Scan for the cell matching the given text and deliver its (X, Y) coordinate at center. 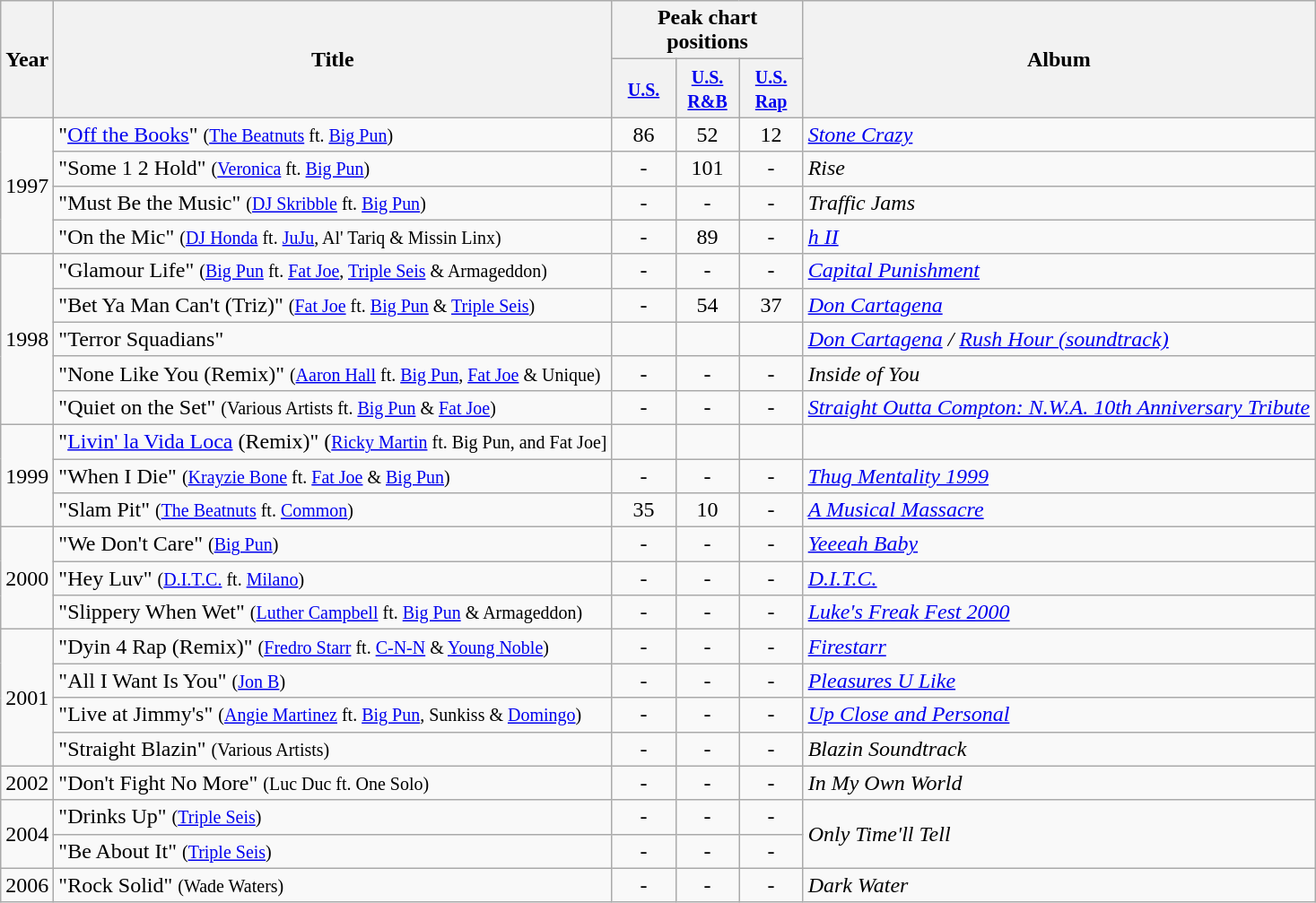
h II (1059, 237)
"Livin' la Vida Loca (Remix)" (Ricky Martin ft. Big Pun, and Fat Joe] (333, 441)
"Slippery When Wet" (Luther Campbell ft. Big Pun & Armageddon) (333, 612)
"Be About It" (Triple Seis) (333, 851)
2004 (27, 834)
Dark Water (1059, 885)
"Must Be the Music" (DJ Skribble ft. Big Pun) (333, 203)
"Straight Blazin" (Various Artists) (333, 749)
Stone Crazy (1059, 135)
"We Don't Care" (Big Pun) (333, 544)
"Don't Fight No More" (Luc Duc ft. One Solo) (333, 783)
Inside of You (1059, 373)
"Rock Solid" (Wade Waters) (333, 885)
"Off the Books" (The Beatnuts ft. Big Pun) (333, 135)
Up Close and Personal (1059, 715)
"Hey Luv" (D.I.T.C. ft. Milano) (333, 578)
1998 (27, 339)
2002 (27, 783)
"When I Die" (Krayzie Bone ft. Fat Joe & Big Pun) (333, 476)
Blazin Soundtrack (1059, 749)
2006 (27, 885)
Luke's Freak Fest 2000 (1059, 612)
Thug Mentality 1999 (1059, 476)
2001 (27, 698)
101 (707, 169)
10 (707, 510)
Peak chart positions (707, 30)
Only Time'll Tell (1059, 834)
U.S. Rap (771, 88)
Don Cartagena (1059, 305)
89 (707, 237)
D.I.T.C. (1059, 578)
86 (644, 135)
"Live at Jimmy's" (Angie Martinez ft. Big Pun, Sunkiss & Domingo) (333, 715)
"Glamour Life" (Big Pun ft. Fat Joe, Triple Seis & Armageddon) (333, 271)
Year (27, 59)
"Quiet on the Set" (Various Artists ft. Big Pun & Fat Joe) (333, 407)
"Bet Ya Man Can't (Triz)" (Fat Joe ft. Big Pun & Triple Seis) (333, 305)
Yeeeah Baby (1059, 544)
"Dyin 4 Rap (Remix)" (Fredro Starr ft. C-N-N & Young Noble) (333, 647)
"Terror Squadians" (333, 339)
Traffic Jams (1059, 203)
Album (1059, 59)
Rise (1059, 169)
35 (644, 510)
12 (771, 135)
U.S. (644, 88)
Don Cartagena / Rush Hour (soundtrack) (1059, 339)
"All I Want Is You" (Jon B) (333, 681)
"Some 1 2 Hold" (Veronica ft. Big Pun) (333, 169)
1997 (27, 186)
Straight Outta Compton: N.W.A. 10th Anniversary Tribute (1059, 407)
"Slam Pit" (The Beatnuts ft. Common) (333, 510)
Title (333, 59)
A Musical Massacre (1059, 510)
"On the Mic" (DJ Honda ft. JuJu, Al' Tariq & Missin Linx) (333, 237)
1999 (27, 475)
"None Like You (Remix)" (Aaron Hall ft. Big Pun, Fat Joe & Unique) (333, 373)
Pleasures U Like (1059, 681)
37 (771, 305)
Capital Punishment (1059, 271)
52 (707, 135)
"Drinks Up" (Triple Seis) (333, 817)
2000 (27, 578)
Firestarr (1059, 647)
U.S. R&B (707, 88)
In My Own World (1059, 783)
54 (707, 305)
